Pinpoint the cell where the given text exists, returning its (x, y) midpoint coordinate. 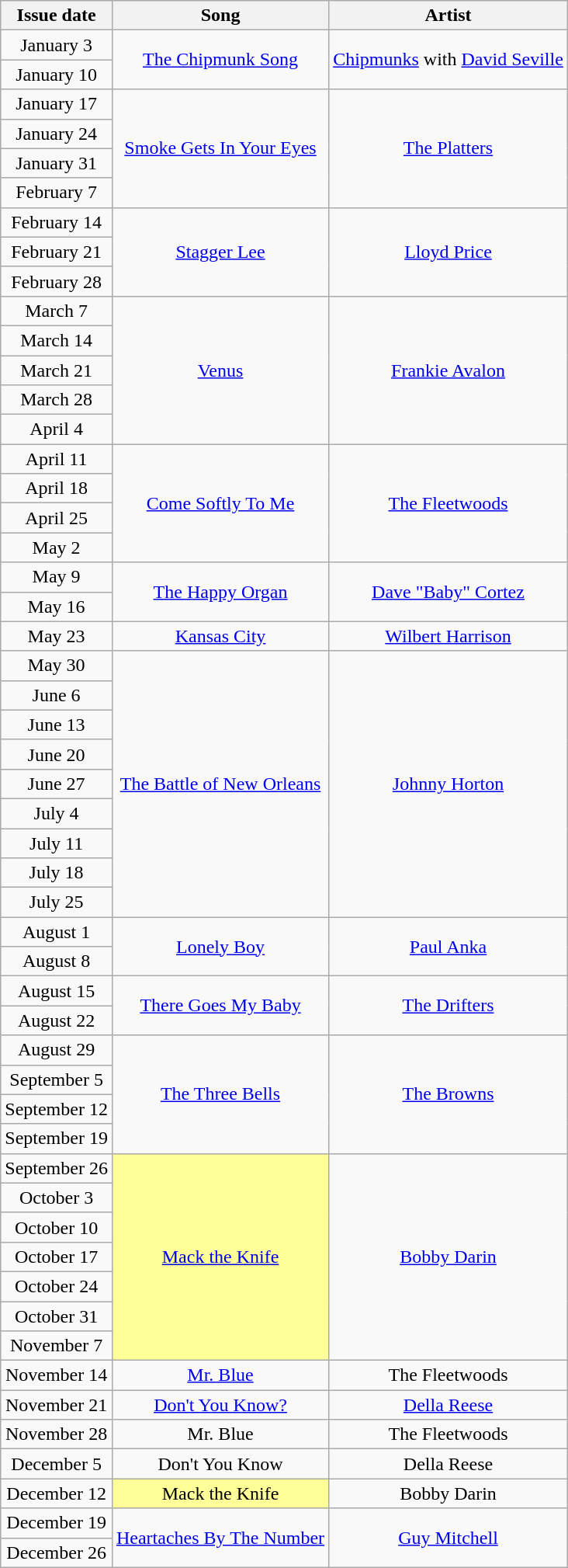
July 4 (57, 813)
Dave "Baby" Cortez (449, 592)
Song (220, 16)
May 2 (57, 548)
November 14 (57, 1375)
August 22 (57, 1020)
February 28 (57, 281)
January 3 (57, 45)
May 23 (57, 636)
October 3 (57, 1198)
April 4 (57, 429)
September 12 (57, 1109)
June 27 (57, 784)
July 18 (57, 873)
The Happy Organ (220, 592)
February 14 (57, 222)
November 21 (57, 1405)
July 25 (57, 902)
The Battle of New Orleans (220, 784)
Guy Mitchell (449, 1538)
There Goes My Baby (220, 1006)
Paul Anka (449, 947)
October 10 (57, 1227)
Johnny Horton (449, 784)
Stagger Lee (220, 252)
Venus (220, 370)
April 25 (57, 518)
The Browns (449, 1094)
December 5 (57, 1464)
January 31 (57, 163)
September 26 (57, 1168)
April 18 (57, 488)
Lonely Boy (220, 947)
October 17 (57, 1257)
May 30 (57, 666)
September 19 (57, 1139)
March 7 (57, 311)
January 10 (57, 75)
Heartaches By The Number (220, 1538)
August 15 (57, 991)
May 9 (57, 577)
Don't You Know? (220, 1405)
August 29 (57, 1050)
December 12 (57, 1493)
July 11 (57, 843)
October 31 (57, 1316)
February 21 (57, 252)
September 5 (57, 1080)
March 28 (57, 400)
Don't You Know (220, 1464)
The Drifters (449, 1006)
May 16 (57, 607)
The Three Bells (220, 1094)
April 11 (57, 459)
November 7 (57, 1346)
Chipmunks with David Seville (449, 60)
Lloyd Price (449, 252)
Smoke Gets In Your Eyes (220, 148)
Wilbert Harrison (449, 636)
March 14 (57, 340)
Artist (449, 16)
March 21 (57, 370)
January 17 (57, 104)
December 19 (57, 1523)
January 24 (57, 134)
Kansas City (220, 636)
June 13 (57, 725)
June 6 (57, 695)
The Platters (449, 148)
December 26 (57, 1552)
June 20 (57, 754)
October 24 (57, 1286)
August 1 (57, 932)
February 7 (57, 193)
The Chipmunk Song (220, 60)
November 28 (57, 1434)
Frankie Avalon (449, 370)
Come Softly To Me (220, 503)
August 8 (57, 961)
Issue date (57, 16)
